Extract the (X, Y) coordinate from the center of the cell holding the provided text.  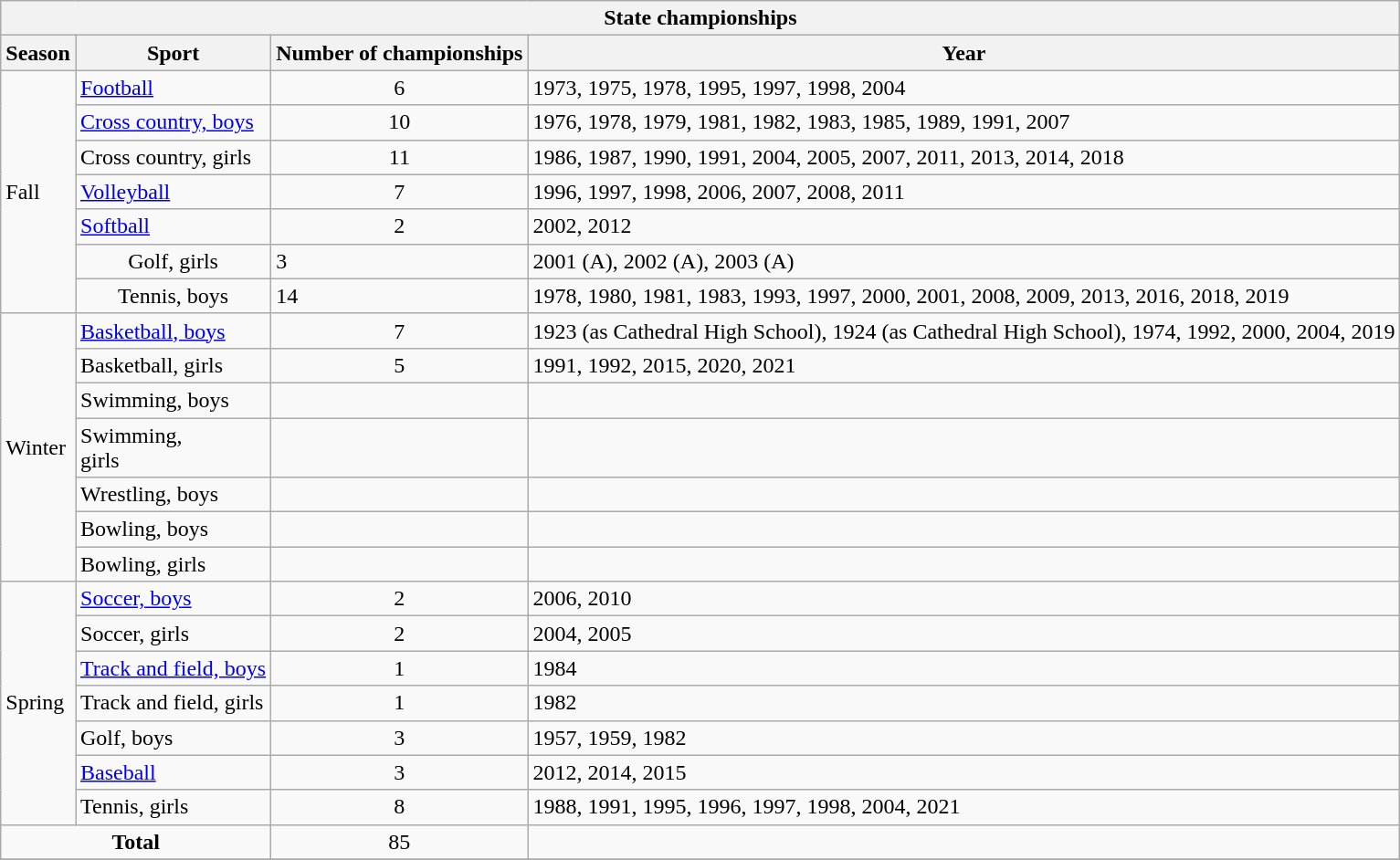
1976, 1978, 1979, 1981, 1982, 1983, 1985, 1989, 1991, 2007 (964, 122)
Swimming, boys (173, 400)
Golf, boys (173, 738)
Soccer, boys (173, 599)
1984 (964, 668)
Tennis, girls (173, 807)
Year (964, 53)
11 (400, 157)
2004, 2005 (964, 634)
Swimming,girls (173, 447)
Spring (38, 703)
Cross country, boys (173, 122)
8 (400, 807)
10 (400, 122)
Track and field, boys (173, 668)
Bowling, girls (173, 564)
Sport (173, 53)
1996, 1997, 1998, 2006, 2007, 2008, 2011 (964, 192)
2012, 2014, 2015 (964, 772)
Volleyball (173, 192)
Basketball, boys (173, 330)
1986, 1987, 1990, 1991, 2004, 2005, 2007, 2011, 2013, 2014, 2018 (964, 157)
1923 (as Cathedral High School), 1924 (as Cathedral High School), 1974, 1992, 2000, 2004, 2019 (964, 330)
Winter (38, 447)
1988, 1991, 1995, 1996, 1997, 1998, 2004, 2021 (964, 807)
Tennis, boys (173, 296)
85 (400, 842)
Softball (173, 226)
1991, 1992, 2015, 2020, 2021 (964, 365)
Basketball, girls (173, 365)
1982 (964, 703)
Golf, girls (173, 261)
Season (38, 53)
Cross country, girls (173, 157)
State championships (700, 18)
2001 (A), 2002 (A), 2003 (A) (964, 261)
5 (400, 365)
Baseball (173, 772)
1957, 1959, 1982 (964, 738)
1973, 1975, 1978, 1995, 1997, 1998, 2004 (964, 88)
Football (173, 88)
1978, 1980, 1981, 1983, 1993, 1997, 2000, 2001, 2008, 2009, 2013, 2016, 2018, 2019 (964, 296)
14 (400, 296)
2006, 2010 (964, 599)
Fall (38, 192)
2002, 2012 (964, 226)
Number of championships (400, 53)
Bowling, boys (173, 530)
Total (136, 842)
Wrestling, boys (173, 495)
Track and field, girls (173, 703)
6 (400, 88)
Soccer, girls (173, 634)
